Return [x, y] of the center of cell containing provided text 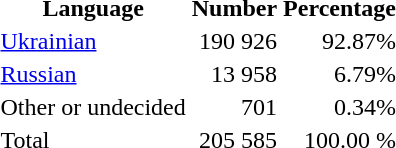
13 958 [234, 74]
190 926 [234, 41]
701 [234, 107]
